Scan for the cell matching the given text and deliver its (X, Y) coordinate at center. 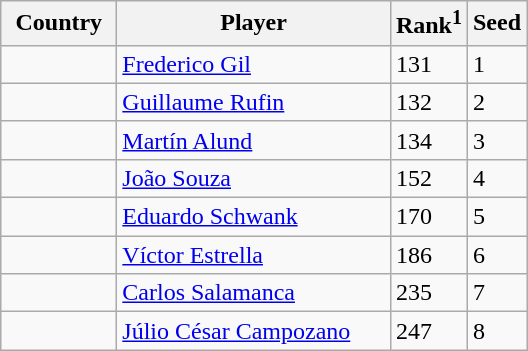
Player (254, 24)
6 (496, 255)
7 (496, 293)
Frederico Gil (254, 64)
Víctor Estrella (254, 255)
152 (428, 178)
2 (496, 102)
Country (59, 24)
Rank1 (428, 24)
3 (496, 140)
134 (428, 140)
Eduardo Schwank (254, 217)
8 (496, 331)
Júlio César Campozano (254, 331)
Seed (496, 24)
4 (496, 178)
131 (428, 64)
247 (428, 331)
João Souza (254, 178)
5 (496, 217)
132 (428, 102)
Martín Alund (254, 140)
235 (428, 293)
186 (428, 255)
170 (428, 217)
1 (496, 64)
Carlos Salamanca (254, 293)
Guillaume Rufin (254, 102)
